Provide the (x, y) coordinate of the cell's center where the given text is located.  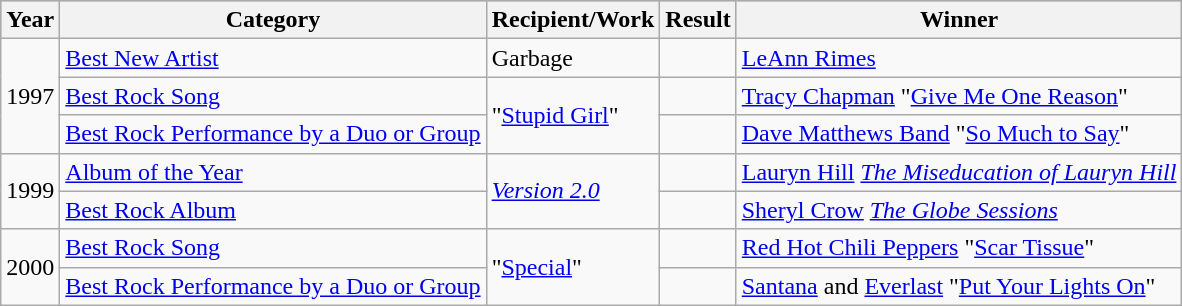
"Special" (573, 267)
1999 (30, 191)
Red Hot Chili Peppers "Scar Tissue" (959, 248)
Result (698, 20)
Category (273, 20)
Tracy Chapman "Give Me One Reason" (959, 96)
Winner (959, 20)
Garbage (573, 58)
Sheryl Crow The Globe Sessions (959, 210)
Best New Artist (273, 58)
"Stupid Girl" (573, 115)
Album of the Year (273, 172)
Best Rock Album (273, 210)
Santana and Everlast "Put Your Lights On" (959, 286)
1997 (30, 96)
2000 (30, 267)
LeAnn Rimes (959, 58)
Dave Matthews Band "So Much to Say" (959, 134)
Version 2.0 (573, 191)
Year (30, 20)
Recipient/Work (573, 20)
Lauryn Hill The Miseducation of Lauryn Hill (959, 172)
